Return the [x, y] coordinate for the center point of the cell that contains the specified text.  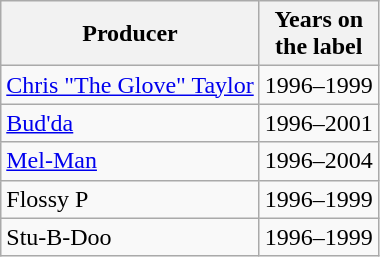
Chris "The Glove" Taylor [130, 85]
Mel-Man [130, 161]
Years onthe label [318, 34]
Flossy P [130, 199]
Producer [130, 34]
Bud'da [130, 123]
1996–2001 [318, 123]
Stu-B-Doo [130, 237]
1996–2004 [318, 161]
